Pinpoint the cell where the given text exists, returning its (X, Y) midpoint coordinate. 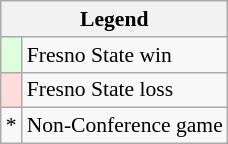
* (12, 126)
Non-Conference game (125, 126)
Fresno State win (125, 55)
Fresno State loss (125, 90)
Legend (114, 19)
